Determine the (X, Y) coordinate at the center of the cell enclosing the given text.  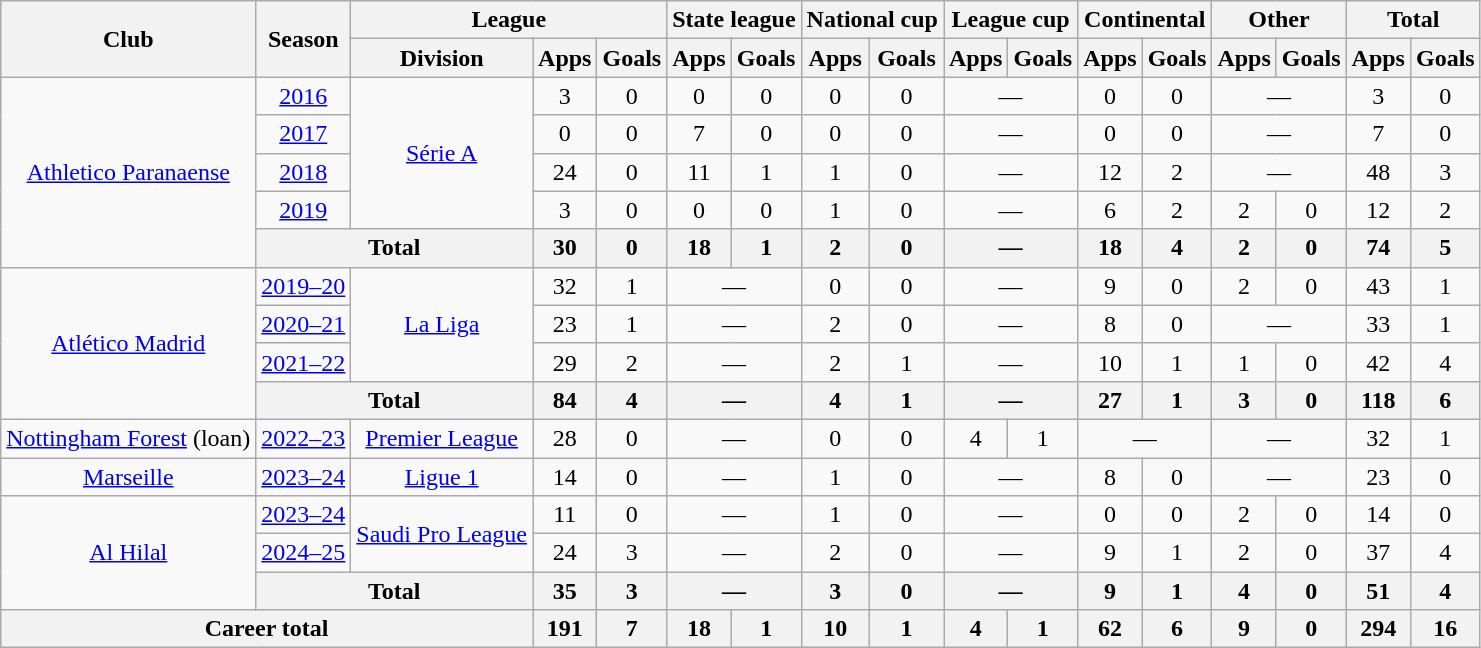
Continental (1145, 20)
33 (1378, 324)
62 (1110, 629)
74 (1378, 248)
Club (128, 39)
Nottingham Forest (loan) (128, 438)
League cup (1011, 20)
5 (1445, 248)
Other (1279, 20)
National cup (872, 20)
Career total (267, 629)
42 (1378, 362)
Marseille (128, 477)
84 (565, 400)
Season (304, 39)
37 (1378, 553)
16 (1445, 629)
2020–21 (304, 324)
2018 (304, 172)
League (509, 20)
Série A (442, 153)
2016 (304, 96)
28 (565, 438)
51 (1378, 591)
2024–25 (304, 553)
191 (565, 629)
2019–20 (304, 286)
Athletico Paranaense (128, 172)
2022–23 (304, 438)
30 (565, 248)
Ligue 1 (442, 477)
35 (565, 591)
Saudi Pro League (442, 534)
48 (1378, 172)
294 (1378, 629)
Atlético Madrid (128, 343)
Premier League (442, 438)
2019 (304, 210)
29 (565, 362)
La Liga (442, 324)
43 (1378, 286)
2021–22 (304, 362)
Al Hilal (128, 553)
2017 (304, 134)
Division (442, 58)
118 (1378, 400)
State league (734, 20)
27 (1110, 400)
